Find where the given text appears and provide that cell's center as (x, y) coordinate. 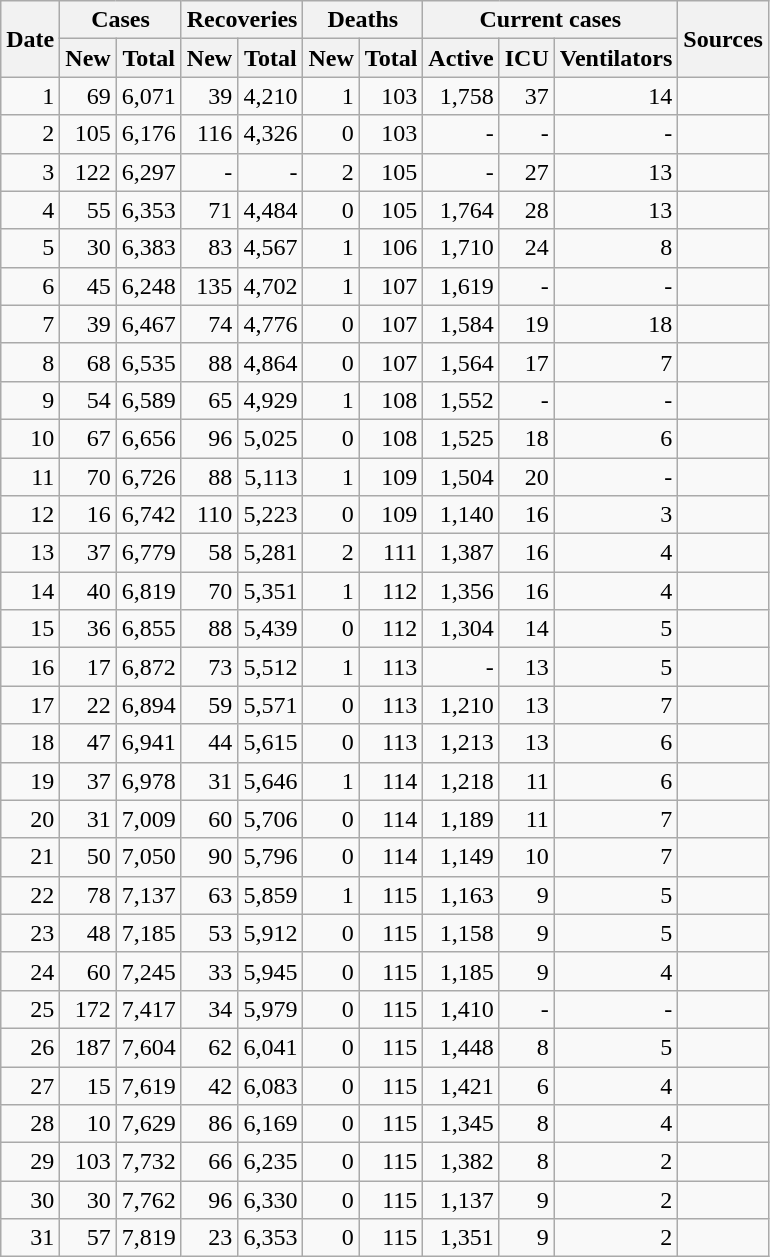
55 (88, 210)
111 (391, 553)
66 (209, 1162)
4,210 (270, 96)
1,137 (461, 1200)
5,025 (270, 438)
83 (209, 248)
6,656 (148, 438)
6,467 (148, 324)
74 (209, 324)
6,071 (148, 96)
1,758 (461, 96)
57 (88, 1238)
1,213 (461, 743)
6,248 (148, 286)
1,619 (461, 286)
6,941 (148, 743)
48 (88, 933)
63 (209, 895)
1,387 (461, 553)
5,646 (270, 781)
36 (88, 629)
106 (391, 248)
67 (88, 438)
21 (30, 857)
5,281 (270, 553)
73 (209, 667)
110 (209, 515)
5,945 (270, 971)
58 (209, 553)
1,764 (461, 210)
1,584 (461, 324)
59 (209, 705)
116 (209, 134)
Current cases (550, 20)
34 (209, 1009)
5,859 (270, 895)
1,504 (461, 477)
78 (88, 895)
65 (209, 400)
45 (88, 286)
ICU (526, 58)
5,571 (270, 705)
7,604 (148, 1047)
1,189 (461, 819)
7,245 (148, 971)
6,330 (270, 1200)
42 (209, 1085)
Deaths (363, 20)
7,417 (148, 1009)
6,894 (148, 705)
6,872 (148, 667)
Recoveries (242, 20)
187 (88, 1047)
122 (88, 172)
1,564 (461, 362)
33 (209, 971)
53 (209, 933)
6,742 (148, 515)
7,137 (148, 895)
47 (88, 743)
1,410 (461, 1009)
1,710 (461, 248)
1,158 (461, 933)
7,009 (148, 819)
1,448 (461, 1047)
4,567 (270, 248)
62 (209, 1047)
4,864 (270, 362)
29 (30, 1162)
1,140 (461, 515)
50 (88, 857)
1,525 (461, 438)
6,383 (148, 248)
6,169 (270, 1124)
5,796 (270, 857)
5,706 (270, 819)
69 (88, 96)
90 (209, 857)
7,732 (148, 1162)
4,929 (270, 400)
Ventilators (616, 58)
6,819 (148, 591)
6,041 (270, 1047)
6,297 (148, 172)
6,978 (148, 781)
54 (88, 400)
4,776 (270, 324)
40 (88, 591)
7,185 (148, 933)
6,589 (148, 400)
44 (209, 743)
1,351 (461, 1238)
25 (30, 1009)
6,176 (148, 134)
1,421 (461, 1085)
1,356 (461, 591)
26 (30, 1047)
6,855 (148, 629)
6,083 (270, 1085)
Date (30, 39)
135 (209, 286)
6,779 (148, 553)
7,050 (148, 857)
5,223 (270, 515)
1,210 (461, 705)
7,762 (148, 1200)
5,113 (270, 477)
4,484 (270, 210)
5,979 (270, 1009)
5,615 (270, 743)
7,819 (148, 1238)
86 (209, 1124)
1,552 (461, 400)
5,912 (270, 933)
Cases (120, 20)
Sources (724, 39)
68 (88, 362)
5,351 (270, 591)
1,185 (461, 971)
6,235 (270, 1162)
7,629 (148, 1124)
5,439 (270, 629)
172 (88, 1009)
1,163 (461, 895)
7,619 (148, 1085)
Active (461, 58)
5,512 (270, 667)
4,702 (270, 286)
71 (209, 210)
1,345 (461, 1124)
1,218 (461, 781)
1,149 (461, 857)
6,535 (148, 362)
1,304 (461, 629)
4,326 (270, 134)
1,382 (461, 1162)
12 (30, 515)
6,726 (148, 477)
